Scan for the cell matching the given text and deliver its (x, y) coordinate at center. 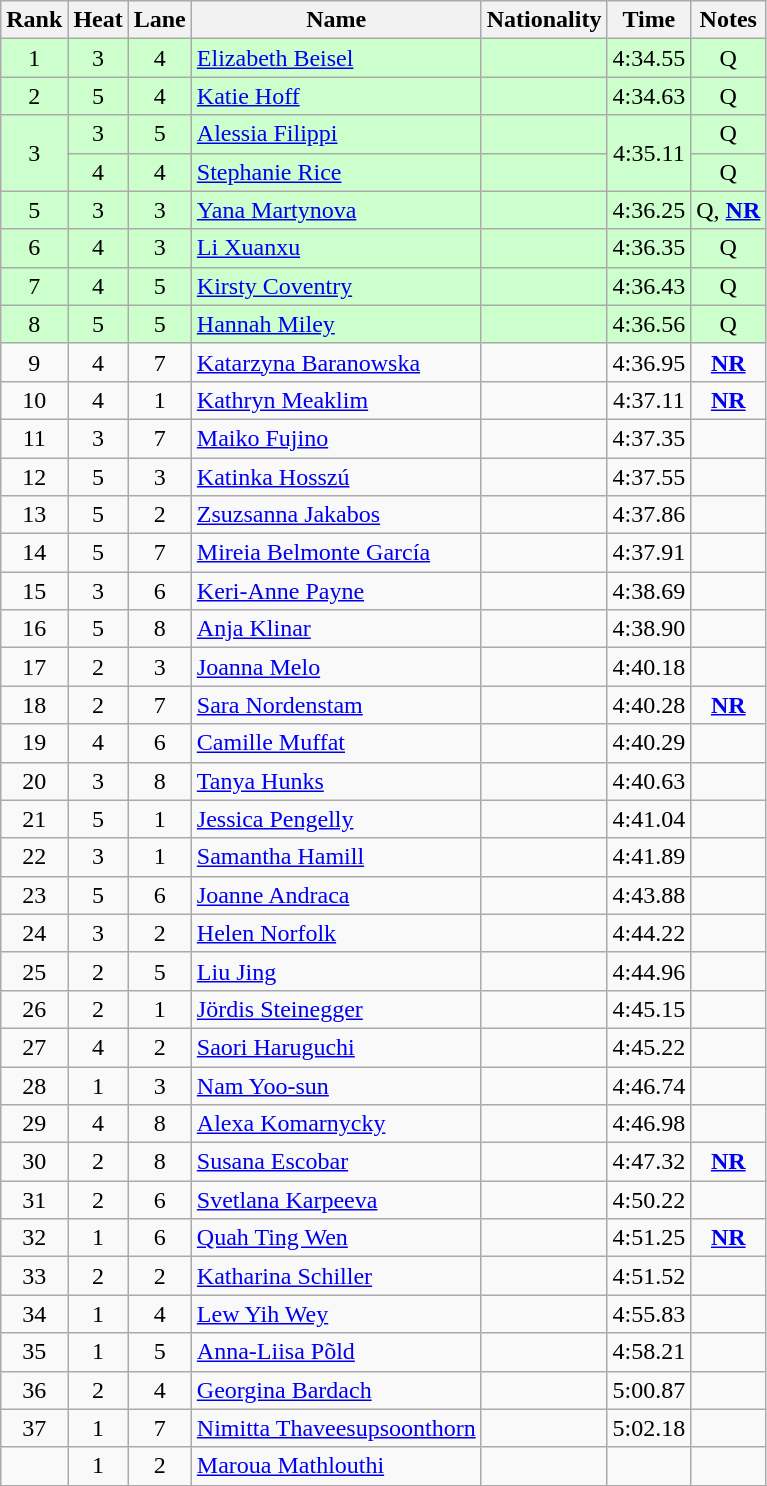
Lane (160, 20)
Alexa Komarnycky (336, 1124)
9 (34, 362)
4:40.29 (649, 743)
25 (34, 971)
4:37.55 (649, 477)
26 (34, 1009)
24 (34, 933)
Nam Yoo-sun (336, 1085)
35 (34, 1352)
Katinka Hosszú (336, 477)
Joanne Andraca (336, 895)
4:46.98 (649, 1124)
4:40.28 (649, 705)
4:36.95 (649, 362)
4:44.22 (649, 933)
4:46.74 (649, 1085)
4:34.63 (649, 96)
34 (34, 1314)
Susana Escobar (336, 1162)
Rank (34, 20)
13 (34, 515)
5:00.87 (649, 1390)
4:40.18 (649, 667)
23 (34, 895)
Saori Haruguchi (336, 1047)
Stephanie Rice (336, 172)
32 (34, 1238)
4:51.52 (649, 1276)
22 (34, 857)
4:41.89 (649, 857)
4:45.15 (649, 1009)
Kathryn Meaklim (336, 400)
10 (34, 400)
4:36.43 (649, 286)
Nimitta Thaveesupsoonthorn (336, 1428)
4:51.25 (649, 1238)
Sara Nordenstam (336, 705)
Zsuzsanna Jakabos (336, 515)
4:37.86 (649, 515)
Jessica Pengelly (336, 819)
15 (34, 591)
4:37.91 (649, 553)
21 (34, 819)
31 (34, 1200)
4:55.83 (649, 1314)
Hannah Miley (336, 324)
Katie Hoff (336, 96)
Alessia Filippi (336, 134)
29 (34, 1124)
19 (34, 743)
Georgina Bardach (336, 1390)
Katarzyna Baranowska (336, 362)
Anna-Liisa Põld (336, 1352)
20 (34, 781)
33 (34, 1276)
4:36.56 (649, 324)
Yana Martynova (336, 210)
17 (34, 667)
16 (34, 629)
Maiko Fujino (336, 438)
Quah Ting Wen (336, 1238)
Q, NR (728, 210)
Liu Jing (336, 971)
4:50.22 (649, 1200)
5:02.18 (649, 1428)
Kirsty Coventry (336, 286)
Samantha Hamill (336, 857)
4:58.21 (649, 1352)
37 (34, 1428)
11 (34, 438)
Time (649, 20)
4:34.55 (649, 58)
Nationality (544, 20)
28 (34, 1085)
4:47.32 (649, 1162)
Elizabeth Beisel (336, 58)
4:45.22 (649, 1047)
Joanna Melo (336, 667)
27 (34, 1047)
4:38.90 (649, 629)
Lew Yih Wey (336, 1314)
30 (34, 1162)
14 (34, 553)
4:36.25 (649, 210)
4:43.88 (649, 895)
Maroua Mathlouthi (336, 1466)
Helen Norfolk (336, 933)
36 (34, 1390)
Keri-Anne Payne (336, 591)
4:37.35 (649, 438)
Tanya Hunks (336, 781)
Jördis Steinegger (336, 1009)
Anja Klinar (336, 629)
4:35.11 (649, 153)
4:37.11 (649, 400)
Li Xuanxu (336, 248)
Name (336, 20)
12 (34, 477)
Katharina Schiller (336, 1276)
4:38.69 (649, 591)
4:41.04 (649, 819)
4:40.63 (649, 781)
Heat (98, 20)
Camille Muffat (336, 743)
4:36.35 (649, 248)
Notes (728, 20)
4:44.96 (649, 971)
Svetlana Karpeeva (336, 1200)
18 (34, 705)
Mireia Belmonte García (336, 553)
